Locate the cell with the specified text and output its [x, y] center coordinate. 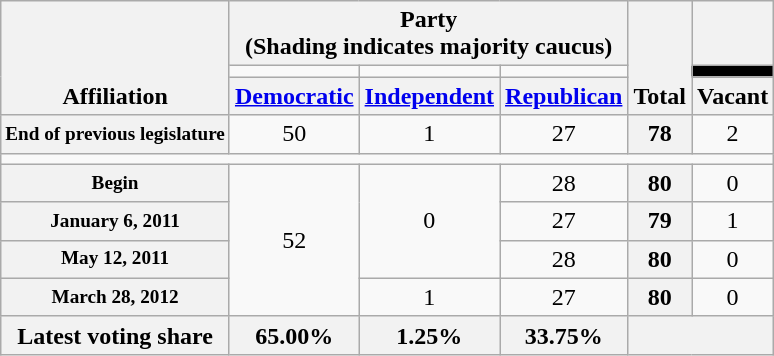
Republican [564, 96]
Party (Shading indicates majority caucus) [428, 34]
Vacant [733, 96]
End of previous legislature [116, 134]
Democratic [294, 96]
May 12, 2011 [116, 259]
50 [294, 134]
65.00% [294, 335]
2 [733, 134]
78 [660, 134]
Independent [429, 96]
Total [660, 58]
January 6, 2011 [116, 221]
33.75% [564, 335]
Begin [116, 183]
March 28, 2012 [116, 297]
Affiliation [116, 58]
52 [294, 240]
1.25% [429, 335]
Latest voting share [116, 335]
79 [660, 221]
